Extract the [x, y] coordinate from the center of the cell holding the provided text.  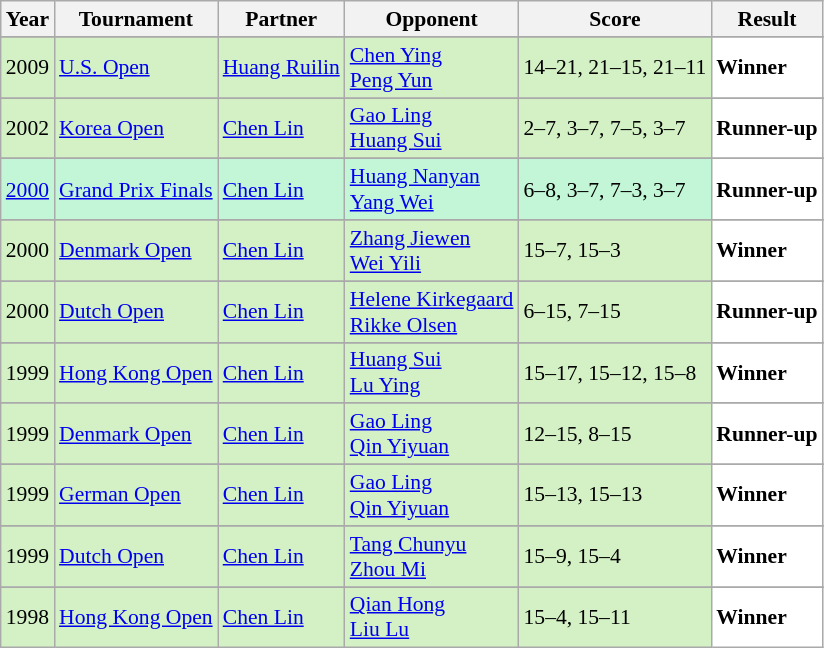
Score [614, 19]
German Open [136, 496]
2002 [28, 128]
Tang Chunyu Zhou Mi [432, 556]
Korea Open [136, 128]
Huang Sui Lu Ying [432, 372]
Year [28, 19]
6–8, 3–7, 7–3, 3–7 [614, 190]
2009 [28, 68]
Partner [282, 19]
Grand Prix Finals [136, 190]
15–13, 15–13 [614, 496]
Huang Ruilin [282, 68]
Gao Ling Huang Sui [432, 128]
15–9, 15–4 [614, 556]
Chen Ying Peng Yun [432, 68]
14–21, 21–15, 21–11 [614, 68]
Opponent [432, 19]
Qian Hong Liu Lu [432, 618]
1998 [28, 618]
U.S. Open [136, 68]
Helene Kirkegaard Rikke Olsen [432, 312]
Huang Nanyan Yang Wei [432, 190]
6–15, 7–15 [614, 312]
Tournament [136, 19]
15–4, 15–11 [614, 618]
Zhang Jiewen Wei Yili [432, 250]
12–15, 8–15 [614, 434]
Result [766, 19]
15–7, 15–3 [614, 250]
15–17, 15–12, 15–8 [614, 372]
2–7, 3–7, 7–5, 3–7 [614, 128]
